From the cell containing the given text, extract its center point as (X, Y) coordinate. 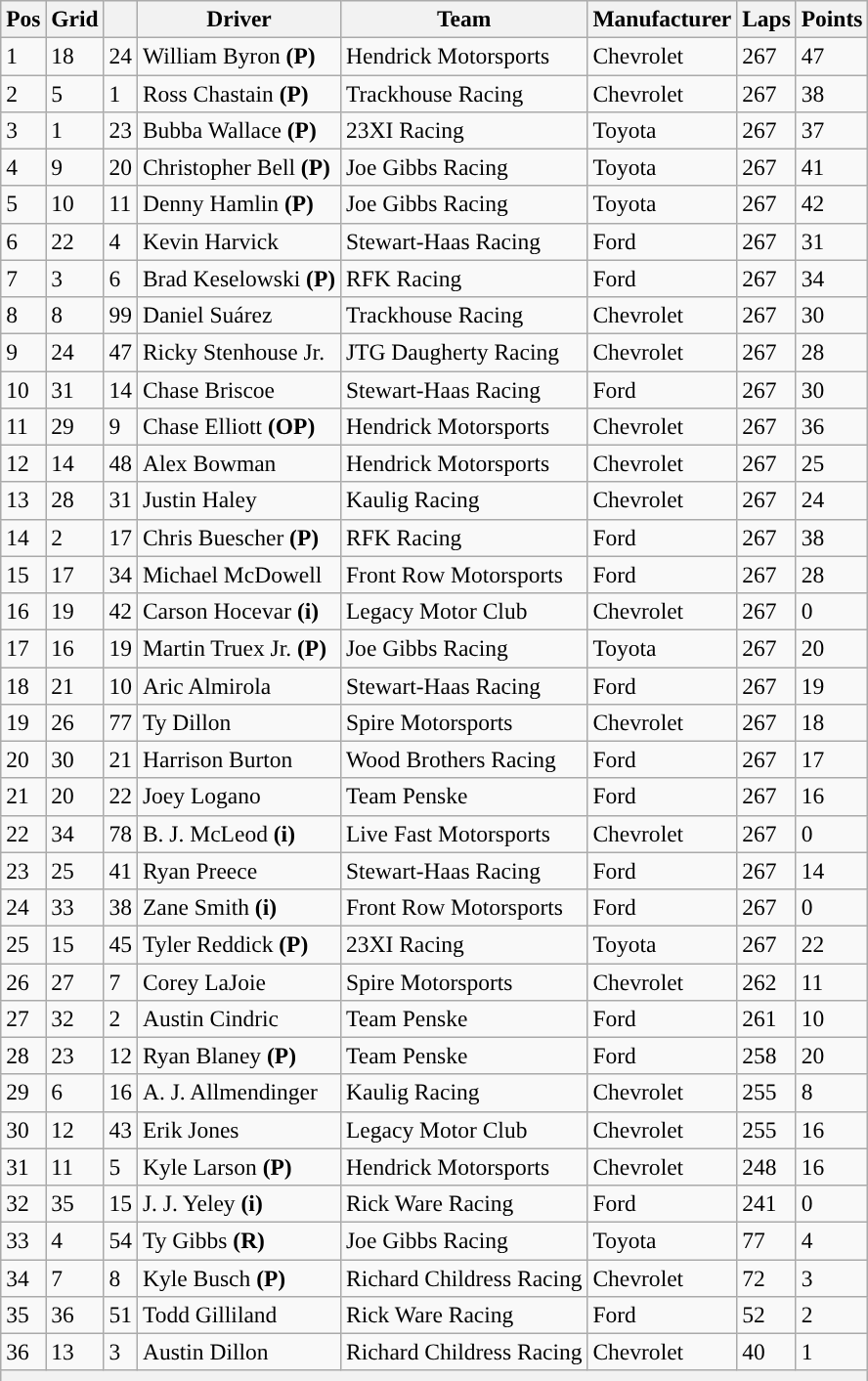
48 (120, 463)
Carson Hocevar (i) (239, 611)
Manufacturer (663, 19)
262 (766, 981)
51 (120, 1315)
Erik Jones (239, 1130)
Harrison Burton (239, 759)
Laps (766, 19)
Todd Gilliland (239, 1315)
Kyle Busch (P) (239, 1277)
Martin Truex Jr. (P) (239, 648)
248 (766, 1167)
Kevin Harvick (239, 241)
Austin Dillon (239, 1352)
Live Fast Motorsports (464, 834)
Austin Cindric (239, 1018)
261 (766, 1018)
45 (120, 944)
Bubba Wallace (P) (239, 130)
Brad Keselowski (P) (239, 279)
Ryan Preece (239, 871)
40 (766, 1352)
Denny Hamlin (P) (239, 204)
Zane Smith (i) (239, 907)
78 (120, 834)
Alex Bowman (239, 463)
Chase Elliott (OP) (239, 426)
Joey Logano (239, 797)
Grid (74, 19)
258 (766, 1056)
Ricky Stenhouse Jr. (239, 352)
Ty Gibbs (R) (239, 1240)
Ross Chastain (P) (239, 93)
Chris Buescher (P) (239, 538)
99 (120, 315)
A. J. Allmendinger (239, 1093)
Michael McDowell (239, 575)
Corey LaJoie (239, 981)
Justin Haley (239, 500)
JTG Daugherty Racing (464, 352)
Tyler Reddick (P) (239, 944)
72 (766, 1277)
William Byron (P) (239, 56)
Christopher Bell (P) (239, 167)
Pos (23, 19)
Ty Dillon (239, 722)
Team (464, 19)
Daniel Suárez (239, 315)
B. J. McLeod (i) (239, 834)
Aric Almirola (239, 685)
241 (766, 1203)
Kyle Larson (P) (239, 1167)
43 (120, 1130)
Driver (239, 19)
52 (766, 1315)
Points (832, 19)
Chase Briscoe (239, 389)
54 (120, 1240)
J. J. Yeley (i) (239, 1203)
Ryan Blaney (P) (239, 1056)
Wood Brothers Racing (464, 759)
37 (832, 130)
